Search for the cell housing the specified text and yield its [X, Y] center coordinate. 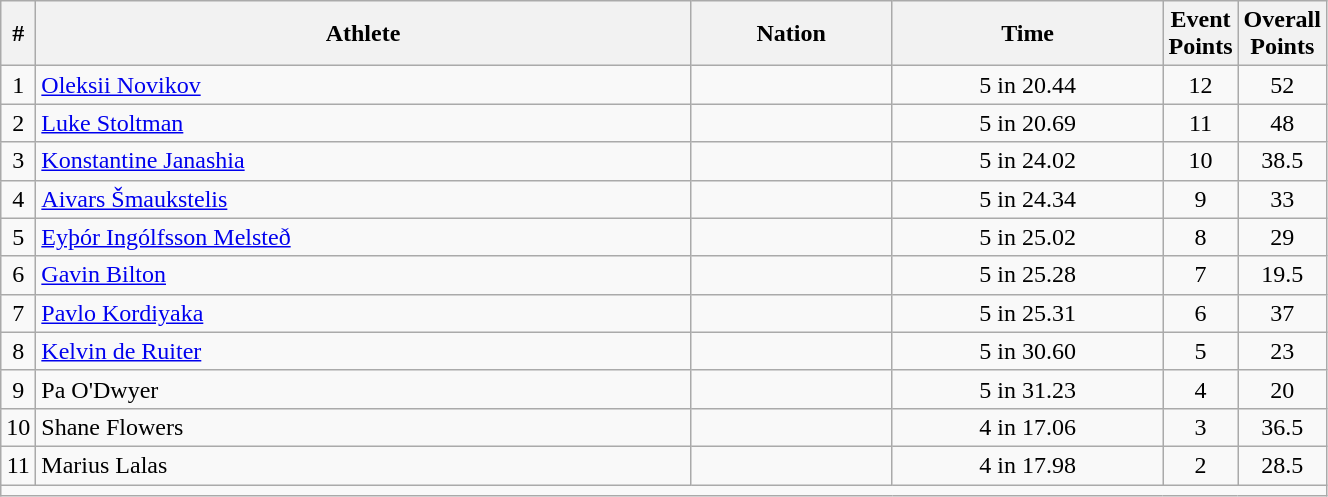
4 in 17.98 [1028, 465]
5 in 30.60 [1028, 351]
28.5 [1282, 465]
Event Points [1200, 34]
Konstantine Janashia [363, 161]
5 in 25.31 [1028, 313]
Marius Lalas [363, 465]
12 [1200, 85]
# [18, 34]
38.5 [1282, 161]
Aivars Šmaukstelis [363, 199]
Oleksii Novikov [363, 85]
5 in 25.02 [1028, 237]
5 in 20.44 [1028, 85]
36.5 [1282, 427]
Nation [791, 34]
48 [1282, 123]
Time [1028, 34]
Kelvin de Ruiter [363, 351]
Shane Flowers [363, 427]
1 [18, 85]
5 in 25.28 [1028, 275]
52 [1282, 85]
Pavlo Kordiyaka [363, 313]
4 in 17.06 [1028, 427]
Pa O'Dwyer [363, 389]
37 [1282, 313]
5 in 24.34 [1028, 199]
Overall Points [1282, 34]
19.5 [1282, 275]
33 [1282, 199]
5 in 24.02 [1028, 161]
29 [1282, 237]
Eyþór Ingólfsson Melsteð [363, 237]
23 [1282, 351]
Luke Stoltman [363, 123]
Gavin Bilton [363, 275]
5 in 20.69 [1028, 123]
20 [1282, 389]
Athlete [363, 34]
5 in 31.23 [1028, 389]
